Find where the given text appears and provide that cell's center as [X, Y] coordinate. 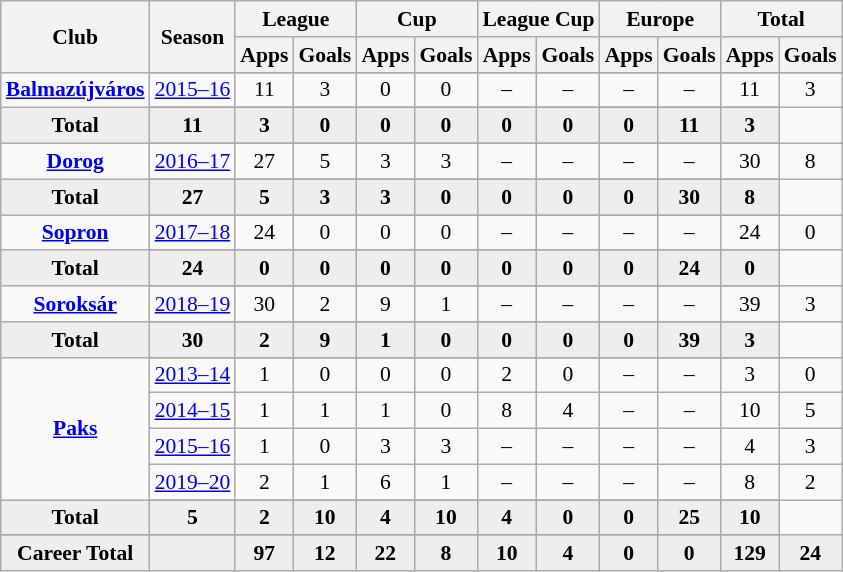
25 [690, 518]
22 [385, 554]
Cup [416, 19]
League [296, 19]
Season [193, 36]
97 [264, 554]
6 [385, 482]
Sopron [76, 233]
League Cup [538, 19]
2018–19 [193, 304]
Soroksár [76, 304]
2019–20 [193, 482]
Paks [76, 428]
Club [76, 36]
Career Total [76, 554]
Europe [660, 19]
129 [750, 554]
Dorog [76, 162]
2016–17 [193, 162]
12 [324, 554]
2017–18 [193, 233]
2014–15 [193, 411]
2013–14 [193, 375]
Balmazújváros [76, 90]
